Capture the cell that displays the provided text and extract its (x, y) central coordinate. 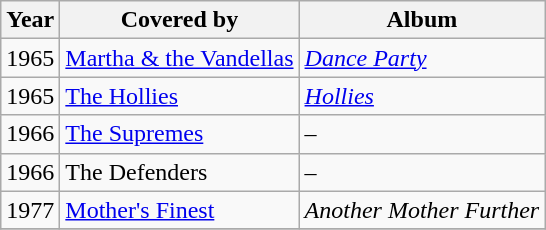
Mother's Finest (180, 210)
Hollies (422, 96)
Album (422, 20)
Covered by (180, 20)
Another Mother Further (422, 210)
Martha & the Vandellas (180, 58)
Year (30, 20)
The Supremes (180, 134)
The Hollies (180, 96)
1977 (30, 210)
Dance Party (422, 58)
The Defenders (180, 172)
